Detect which cell encompasses the target text, then output its (x, y) center coordinate. 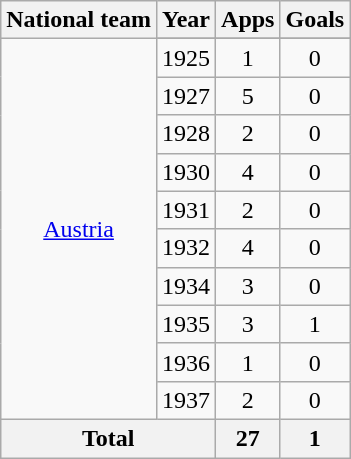
Total (108, 438)
1936 (186, 362)
5 (248, 96)
1931 (186, 210)
National team (79, 20)
Austria (79, 230)
1928 (186, 134)
Apps (248, 20)
1934 (186, 286)
Goals (315, 20)
1935 (186, 324)
1932 (186, 248)
1925 (186, 58)
27 (248, 438)
1930 (186, 172)
1937 (186, 400)
1927 (186, 96)
Year (186, 20)
